Return the (X, Y) coordinate for the center point of the cell that contains the specified text.  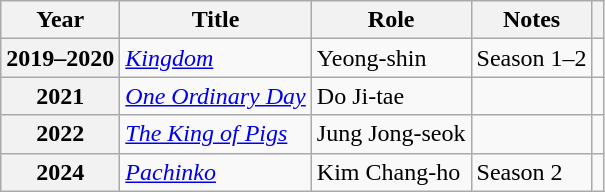
Yeong-shin (391, 58)
Role (391, 20)
Jung Jong-seok (391, 134)
Pachinko (216, 172)
Season 2 (532, 172)
One Ordinary Day (216, 96)
Notes (532, 20)
2022 (60, 134)
Do Ji-tae (391, 96)
Kingdom (216, 58)
2024 (60, 172)
Kim Chang-ho (391, 172)
Title (216, 20)
2019–2020 (60, 58)
Year (60, 20)
Season 1–2 (532, 58)
The King of Pigs (216, 134)
2021 (60, 96)
